Find where the given text appears and provide that cell's center as [x, y] coordinate. 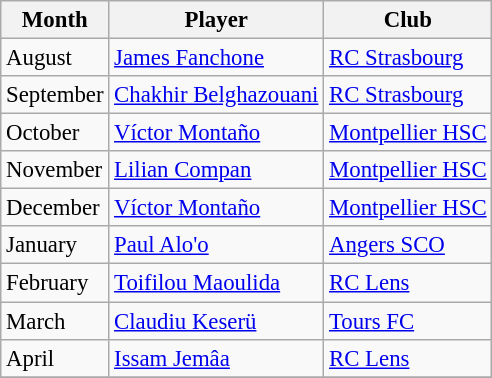
November [55, 170]
September [55, 95]
October [55, 133]
February [55, 283]
Month [55, 20]
Tours FC [408, 321]
James Fanchone [216, 58]
Paul Alo'o [216, 245]
January [55, 245]
August [55, 58]
Angers SCO [408, 245]
Player [216, 20]
December [55, 208]
March [55, 321]
Club [408, 20]
Claudiu Keserü [216, 321]
Toifilou Maoulida [216, 283]
April [55, 358]
Chakhir Belghazouani [216, 95]
Issam Jemâa [216, 358]
Lilian Compan [216, 170]
